Extract the [x, y] coordinate from the center of the cell holding the provided text.  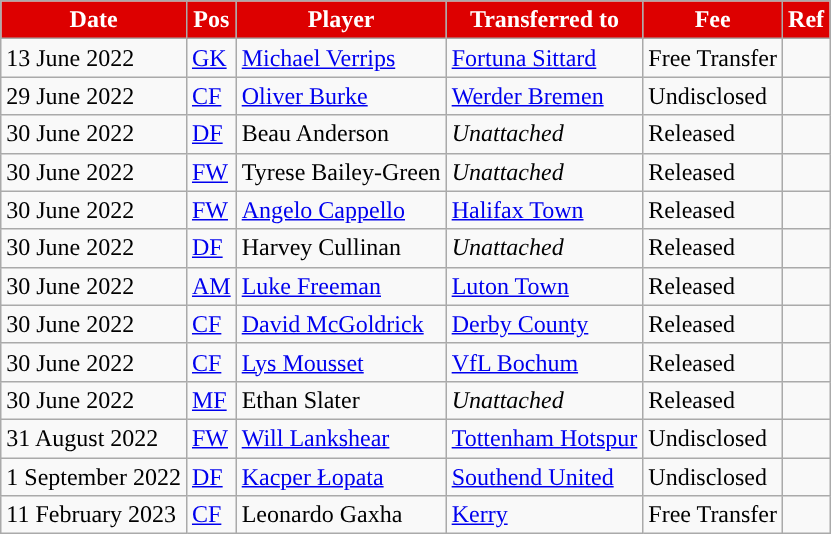
Luton Town [544, 286]
AM [211, 286]
Will Lankshear [341, 438]
11 February 2023 [94, 515]
Werder Bremen [544, 96]
Fortuna Sittard [544, 58]
29 June 2022 [94, 96]
Ref [806, 20]
Kacper Łopata [341, 477]
1 September 2022 [94, 477]
Beau Anderson [341, 134]
Fee [713, 20]
VfL Bochum [544, 362]
Tottenham Hotspur [544, 438]
Player [341, 20]
13 June 2022 [94, 58]
Harvey Cullinan [341, 248]
Transferred to [544, 20]
GK [211, 58]
Date [94, 20]
MF [211, 400]
Lys Mousset [341, 362]
Ethan Slater [341, 400]
Derby County [544, 324]
Southend United [544, 477]
Halifax Town [544, 210]
Leonardo Gaxha [341, 515]
Kerry [544, 515]
Angelo Cappello [341, 210]
Luke Freeman [341, 286]
31 August 2022 [94, 438]
Tyrese Bailey-Green [341, 172]
Michael Verrips [341, 58]
David McGoldrick [341, 324]
Oliver Burke [341, 96]
Pos [211, 20]
